Search for the cell housing the specified text and yield its [x, y] center coordinate. 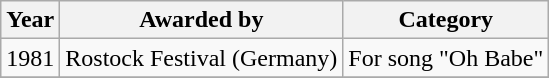
Awarded by [202, 20]
Rostock Festival (Germany) [202, 58]
Category [446, 20]
1981 [30, 58]
Year [30, 20]
For song "Oh Babe" [446, 58]
